From the cell containing the given text, extract its center point as (x, y) coordinate. 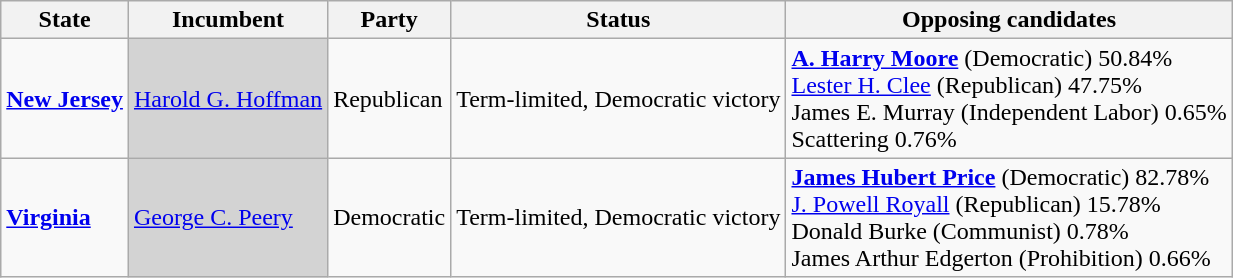
George C. Peery (228, 218)
A. Harry Moore (Democratic) 50.84%Lester H. Clee (Republican) 47.75%James E. Murray (Independent Labor) 0.65%Scattering 0.76% (1009, 98)
State (65, 20)
James Hubert Price (Democratic) 82.78%J. Powell Royall (Republican) 15.78%Donald Burke (Communist) 0.78%James Arthur Edgerton (Prohibition) 0.66% (1009, 218)
Incumbent (228, 20)
Status (618, 20)
Harold G. Hoffman (228, 98)
Opposing candidates (1009, 20)
Party (390, 20)
Virginia (65, 218)
Republican (390, 98)
New Jersey (65, 98)
Democratic (390, 218)
